Return the [x, y] coordinate for the center point of the cell that contains the specified text.  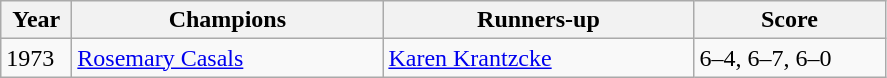
Rosemary Casals [228, 58]
1973 [36, 58]
Score [790, 20]
Karen Krantzcke [538, 58]
Year [36, 20]
Champions [228, 20]
6–4, 6–7, 6–0 [790, 58]
Runners-up [538, 20]
